Scan for the cell matching the given text and deliver its (X, Y) coordinate at center. 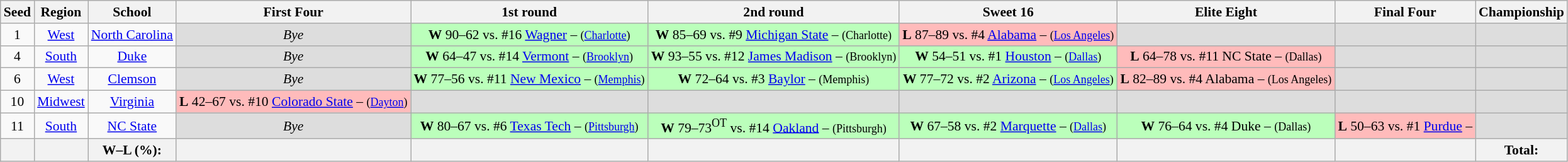
2nd round (774, 12)
W 72–64 vs. #3 Baylor – (Memphis) (774, 79)
W 54–51 vs. #1 Houston – (Dallas) (1008, 57)
Total: (1521, 151)
6 (18, 79)
W 77–72 vs. #2 Arizona – (Los Angeles) (1008, 79)
Duke (132, 57)
W 93–55 vs. #12 James Madison – (Brooklyn) (774, 57)
11 (18, 126)
Clemson (132, 79)
1st round (530, 12)
4 (18, 57)
W 79–73OT vs. #14 Oakland – (Pittsburgh) (774, 126)
L 64–78 vs. #11 NC State – (Dallas) (1226, 57)
Midwest (61, 102)
W 90–62 vs. #16 Wagner – (Charlotte) (530, 35)
Sweet 16 (1008, 12)
School (132, 12)
W 85–69 vs. #9 Michigan State – (Charlotte) (774, 35)
W 77–56 vs. #11 New Mexico – (Memphis) (530, 79)
North Carolina (132, 35)
NC State (132, 126)
Championship (1521, 12)
W 80–67 vs. #6 Texas Tech – (Pittsburgh) (530, 126)
Virginia (132, 102)
L 50–63 vs. #1 Purdue – (1405, 126)
Region (61, 12)
1 (18, 35)
L 82–89 vs. #4 Alabama – (Los Angeles) (1226, 79)
W–L (%): (132, 151)
Elite Eight (1226, 12)
10 (18, 102)
W 76–64 vs. #4 Duke – (Dallas) (1226, 126)
Final Four (1405, 12)
First Four (293, 12)
Seed (18, 12)
W 67–58 vs. #2 Marquette – (Dallas) (1008, 126)
L 42–67 vs. #10 Colorado State – (Dayton) (293, 102)
L 87–89 vs. #4 Alabama – (Los Angeles) (1008, 35)
W 64–47 vs. #14 Vermont – (Brooklyn) (530, 57)
